Scan for the cell matching the given text and deliver its (X, Y) coordinate at center. 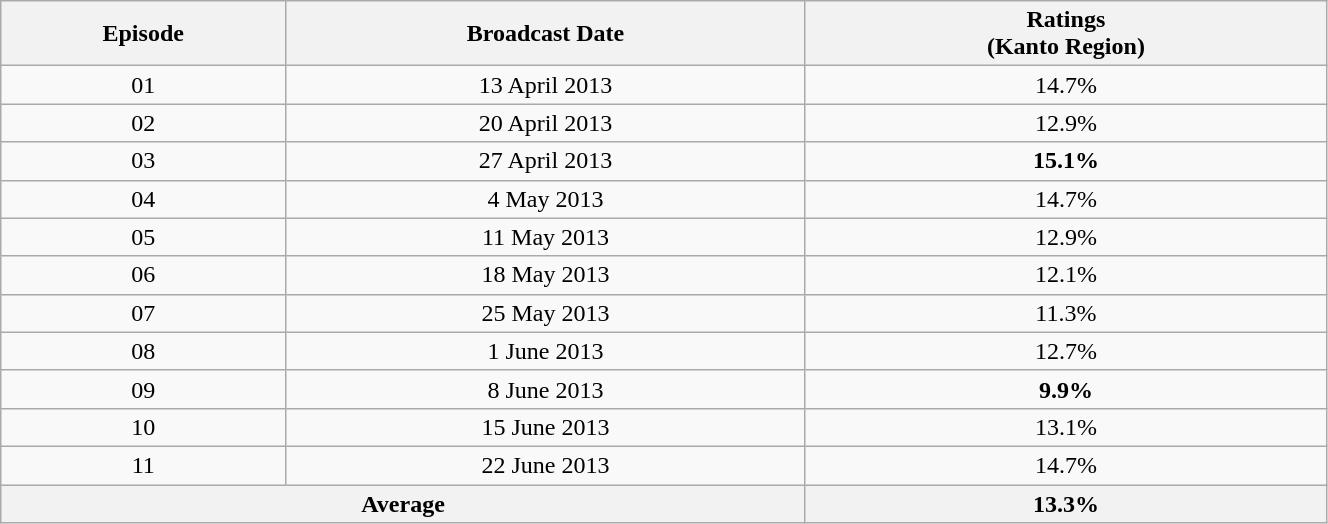
08 (144, 351)
07 (144, 313)
05 (144, 237)
1 June 2013 (546, 351)
15 June 2013 (546, 427)
18 May 2013 (546, 275)
11.3% (1066, 313)
13.1% (1066, 427)
9.9% (1066, 389)
11 May 2013 (546, 237)
03 (144, 161)
27 April 2013 (546, 161)
01 (144, 85)
12.7% (1066, 351)
Ratings(Kanto Region) (1066, 34)
4 May 2013 (546, 199)
20 April 2013 (546, 123)
Episode (144, 34)
8 June 2013 (546, 389)
13 April 2013 (546, 85)
04 (144, 199)
02 (144, 123)
Broadcast Date (546, 34)
15.1% (1066, 161)
11 (144, 465)
25 May 2013 (546, 313)
13.3% (1066, 503)
10 (144, 427)
12.1% (1066, 275)
Average (404, 503)
22 June 2013 (546, 465)
06 (144, 275)
09 (144, 389)
